Output the [x, y] coordinate of the center of the cell containing the given text.  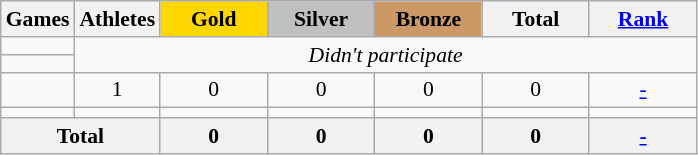
Gold [214, 19]
Bronze [428, 19]
Didn't participate [385, 55]
Rank [642, 19]
Games [38, 19]
1 [117, 90]
Silver [320, 19]
Athletes [117, 19]
